For the text-containing cell, return its midpoint in [x, y] coordinate format. 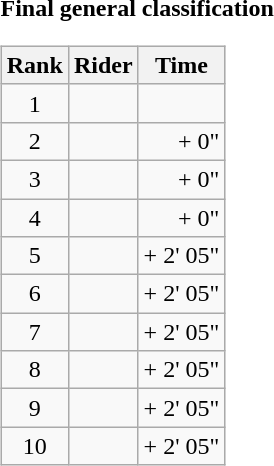
7 [34, 332]
2 [34, 141]
6 [34, 294]
1 [34, 103]
8 [34, 370]
3 [34, 179]
9 [34, 408]
Time [182, 65]
Rider [103, 65]
10 [34, 446]
4 [34, 217]
Rank [34, 65]
5 [34, 256]
